Identify which cell holds the provided text, then report its (X, Y) central coordinate. 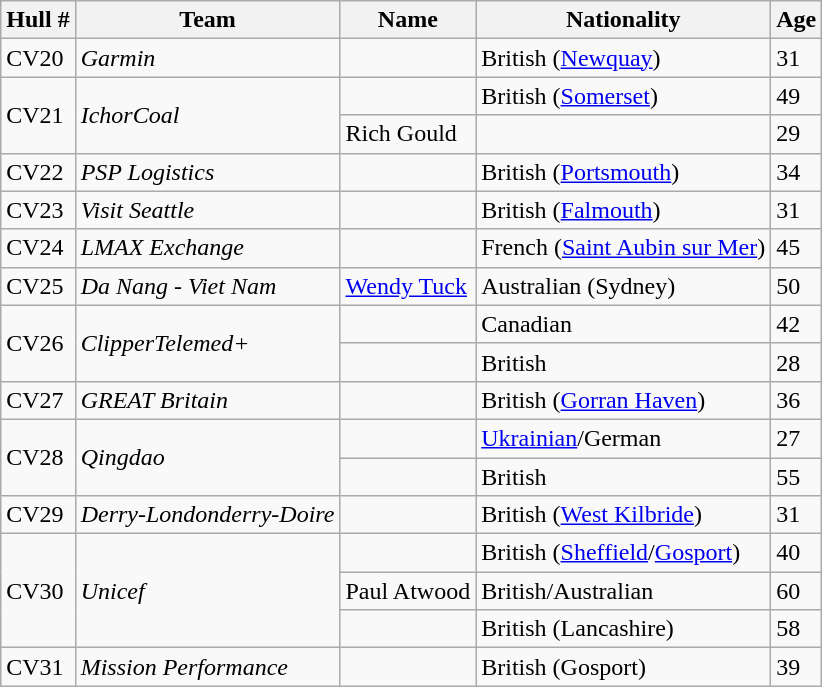
CV21 (38, 115)
British (Portsmouth) (624, 172)
British (Gorran Haven) (624, 400)
45 (796, 248)
PSP Logistics (208, 172)
British (Falmouth) (624, 210)
British (Gosport) (624, 667)
Australian (Sydney) (624, 286)
GREAT Britain (208, 400)
29 (796, 134)
British (West Kilbride) (624, 515)
Rich Gould (408, 134)
Ukrainian/German (624, 438)
British (Sheffield/Gosport) (624, 553)
60 (796, 591)
CV23 (38, 210)
British/Australian (624, 591)
Nationality (624, 20)
Hull # (38, 20)
CV22 (38, 172)
CV26 (38, 343)
36 (796, 400)
39 (796, 667)
French (Saint Aubin sur Mer) (624, 248)
42 (796, 324)
Visit Seattle (208, 210)
Mission Performance (208, 667)
Qingdao (208, 457)
Derry-Londonderry-Doire (208, 515)
55 (796, 477)
Unicef (208, 591)
CV29 (38, 515)
Paul Atwood (408, 591)
Canadian (624, 324)
49 (796, 96)
LMAX Exchange (208, 248)
Name (408, 20)
British (Somerset) (624, 96)
CV28 (38, 457)
58 (796, 629)
CV24 (38, 248)
CV20 (38, 58)
CV27 (38, 400)
27 (796, 438)
50 (796, 286)
IchorCoal (208, 115)
CV25 (38, 286)
ClipperTelemed+ (208, 343)
CV31 (38, 667)
CV30 (38, 591)
40 (796, 553)
British (Lancashire) (624, 629)
Age (796, 20)
34 (796, 172)
Wendy Tuck (408, 286)
Da Nang - Viet Nam (208, 286)
Garmin (208, 58)
Team (208, 20)
28 (796, 362)
British (Newquay) (624, 58)
